Pinpoint the cell where the given text exists, returning its [x, y] midpoint coordinate. 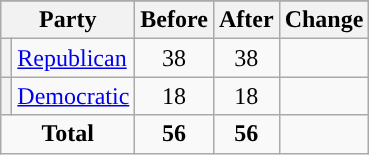
Total [68, 134]
After [246, 20]
Republican [74, 58]
Democratic [74, 96]
Change [324, 20]
Before [174, 20]
Party [68, 20]
